Output the (X, Y) coordinate of the center of the cell containing the given text.  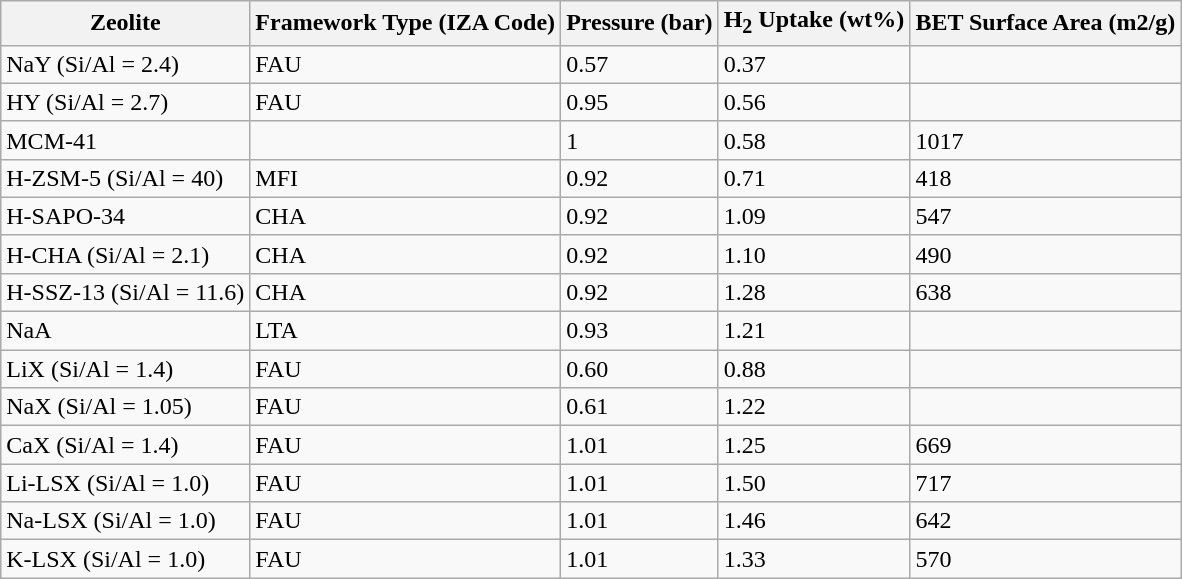
1.50 (814, 483)
669 (1046, 445)
1 (640, 140)
BET Surface Area (m2/g) (1046, 23)
490 (1046, 254)
NaX (Si/Al = 1.05) (126, 407)
0.56 (814, 102)
418 (1046, 178)
CaX (Si/Al = 1.4) (126, 445)
Li-LSX (Si/Al = 1.0) (126, 483)
1017 (1046, 140)
0.60 (640, 369)
NaY (Si/Al = 2.4) (126, 64)
MFI (406, 178)
0.71 (814, 178)
0.58 (814, 140)
K-LSX (Si/Al = 1.0) (126, 559)
MCM-41 (126, 140)
H2 Uptake (wt%) (814, 23)
H-ZSM-5 (Si/Al = 40) (126, 178)
NaA (126, 331)
H-SAPO-34 (126, 216)
642 (1046, 521)
1.22 (814, 407)
1.25 (814, 445)
HY (Si/Al = 2.7) (126, 102)
717 (1046, 483)
Zeolite (126, 23)
Framework Type (IZA Code) (406, 23)
0.88 (814, 369)
0.61 (640, 407)
547 (1046, 216)
Pressure (bar) (640, 23)
Na-LSX (Si/Al = 1.0) (126, 521)
0.37 (814, 64)
638 (1046, 292)
LTA (406, 331)
0.57 (640, 64)
1.33 (814, 559)
1.10 (814, 254)
1.28 (814, 292)
1.09 (814, 216)
570 (1046, 559)
0.93 (640, 331)
H-SSZ-13 (Si/Al = 11.6) (126, 292)
LiX (Si/Al = 1.4) (126, 369)
0.95 (640, 102)
1.46 (814, 521)
H-CHA (Si/Al = 2.1) (126, 254)
1.21 (814, 331)
